Provide the [x, y] coordinate of the cell's center where the given text is located.  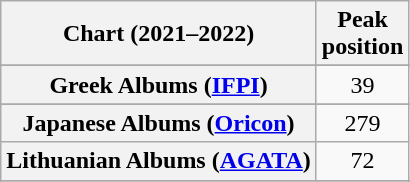
279 [362, 123]
Lithuanian Albums (AGATA) [159, 161]
Japanese Albums (Oricon) [159, 123]
Greek Albums (IFPI) [159, 85]
72 [362, 161]
Peakposition [362, 34]
39 [362, 85]
Chart (2021–2022) [159, 34]
